Return the (X, Y) coordinate for the center point of the cell that contains the specified text.  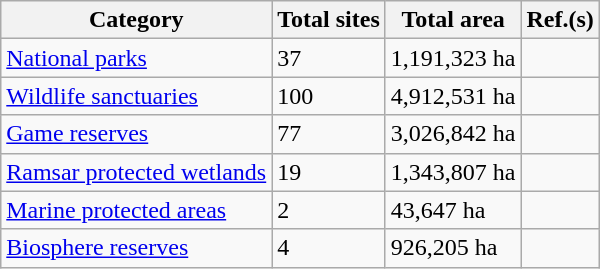
Ref.(s) (560, 20)
4,912,531 ha (453, 96)
Game reserves (136, 134)
Ramsar protected wetlands (136, 172)
2 (329, 210)
Category (136, 20)
4 (329, 248)
National parks (136, 58)
1,191,323 ha (453, 58)
926,205 ha (453, 248)
Total sites (329, 20)
Marine protected areas (136, 210)
1,343,807 ha (453, 172)
43,647 ha (453, 210)
Total area (453, 20)
77 (329, 134)
3,026,842 ha (453, 134)
19 (329, 172)
Biosphere reserves (136, 248)
Wildlife sanctuaries (136, 96)
37 (329, 58)
100 (329, 96)
